Return (x, y) of the center of cell containing provided text 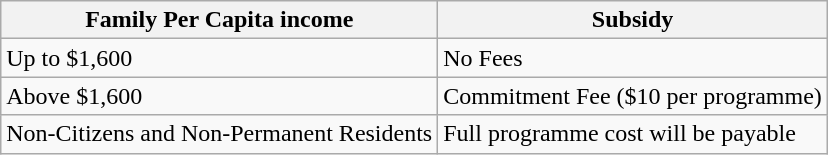
Non-Citizens and Non-Permanent Residents (220, 134)
Family Per Capita income (220, 20)
Above $1,600 (220, 96)
Subsidy (633, 20)
Commitment Fee ($10 per programme) (633, 96)
Full programme cost will be payable (633, 134)
No Fees (633, 58)
Up to $1,600 (220, 58)
